Identify which cell holds the provided text, then report its (X, Y) central coordinate. 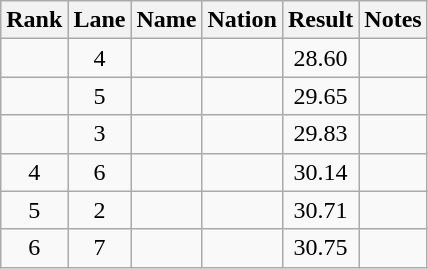
30.71 (320, 210)
7 (100, 248)
Notes (393, 20)
Rank (34, 20)
29.65 (320, 96)
30.75 (320, 248)
29.83 (320, 134)
30.14 (320, 172)
Result (320, 20)
28.60 (320, 58)
Name (166, 20)
Nation (242, 20)
2 (100, 210)
Lane (100, 20)
3 (100, 134)
